Detect which cell encompasses the target text, then output its [X, Y] center coordinate. 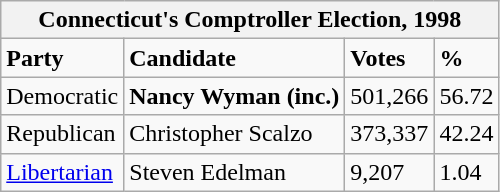
Christopher Scalzo [234, 134]
Party [62, 58]
1.04 [466, 172]
Connecticut's Comptroller Election, 1998 [250, 20]
56.72 [466, 96]
Democratic [62, 96]
373,337 [390, 134]
9,207 [390, 172]
Votes [390, 58]
501,266 [390, 96]
Republican [62, 134]
Steven Edelman [234, 172]
% [466, 58]
Libertarian [62, 172]
Candidate [234, 58]
42.24 [466, 134]
Nancy Wyman (inc.) [234, 96]
